Search for the cell housing the specified text and yield its (x, y) center coordinate. 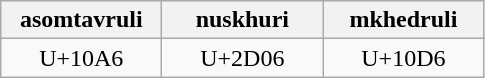
mkhedruli (404, 20)
U+10A6 (82, 58)
U+10D6 (404, 58)
U+2D06 (242, 58)
nuskhuri (242, 20)
asomtavruli (82, 20)
